Return the (x, y) coordinate for the center point of the cell that contains the specified text.  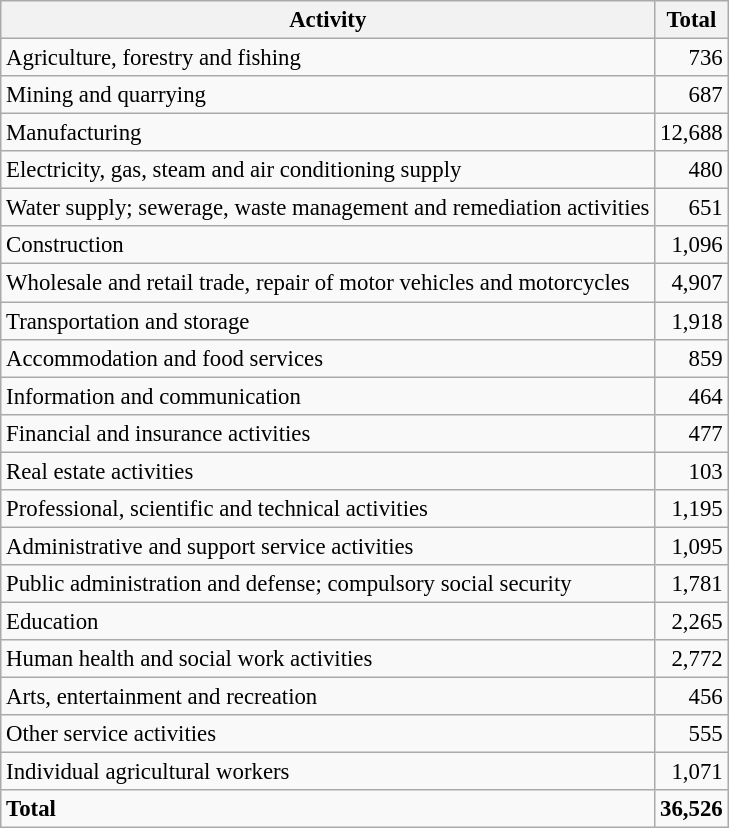
1,781 (692, 584)
Education (328, 621)
651 (692, 208)
Activity (328, 20)
Financial and insurance activities (328, 433)
Wholesale and retail trade, repair of motor vehicles and motorcycles (328, 283)
687 (692, 95)
Electricity, gas, steam and air conditioning supply (328, 170)
Transportation and storage (328, 321)
464 (692, 396)
Construction (328, 245)
4,907 (692, 283)
1,071 (692, 772)
Information and communication (328, 396)
1,195 (692, 509)
36,526 (692, 809)
736 (692, 58)
12,688 (692, 133)
Agriculture, forestry and fishing (328, 58)
2,772 (692, 659)
Accommodation and food services (328, 358)
Mining and quarrying (328, 95)
477 (692, 433)
Other service activities (328, 734)
Professional, scientific and technical activities (328, 509)
Manufacturing (328, 133)
Public administration and defense; compulsory social security (328, 584)
480 (692, 170)
1,095 (692, 546)
1,918 (692, 321)
2,265 (692, 621)
Arts, entertainment and recreation (328, 697)
859 (692, 358)
Individual agricultural workers (328, 772)
Real estate activities (328, 471)
1,096 (692, 245)
103 (692, 471)
555 (692, 734)
Administrative and support service activities (328, 546)
456 (692, 697)
Water supply; sewerage, waste management and remediation activities (328, 208)
Human health and social work activities (328, 659)
